Extract the [X, Y] coordinate from the center of the cell holding the provided text.  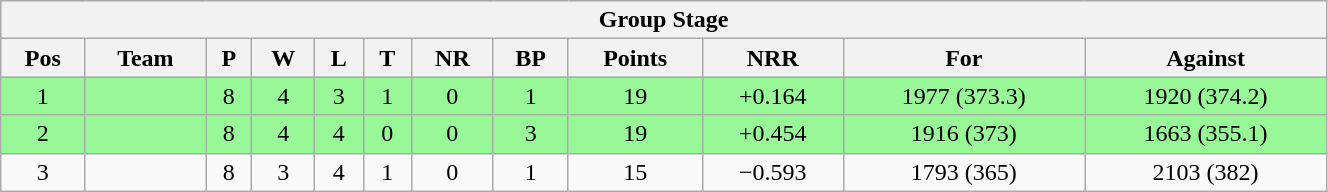
1920 (374.2) [1206, 96]
W [284, 58]
+0.454 [772, 134]
NR [452, 58]
1793 (365) [964, 172]
1663 (355.1) [1206, 134]
2 [43, 134]
BP [530, 58]
T [387, 58]
Team [146, 58]
2103 (382) [1206, 172]
15 [635, 172]
L [339, 58]
1977 (373.3) [964, 96]
+0.164 [772, 96]
P [229, 58]
Pos [43, 58]
−0.593 [772, 172]
Against [1206, 58]
NRR [772, 58]
Points [635, 58]
Group Stage [664, 20]
1916 (373) [964, 134]
For [964, 58]
